Extract the (X, Y) coordinate from the center of the cell holding the provided text.  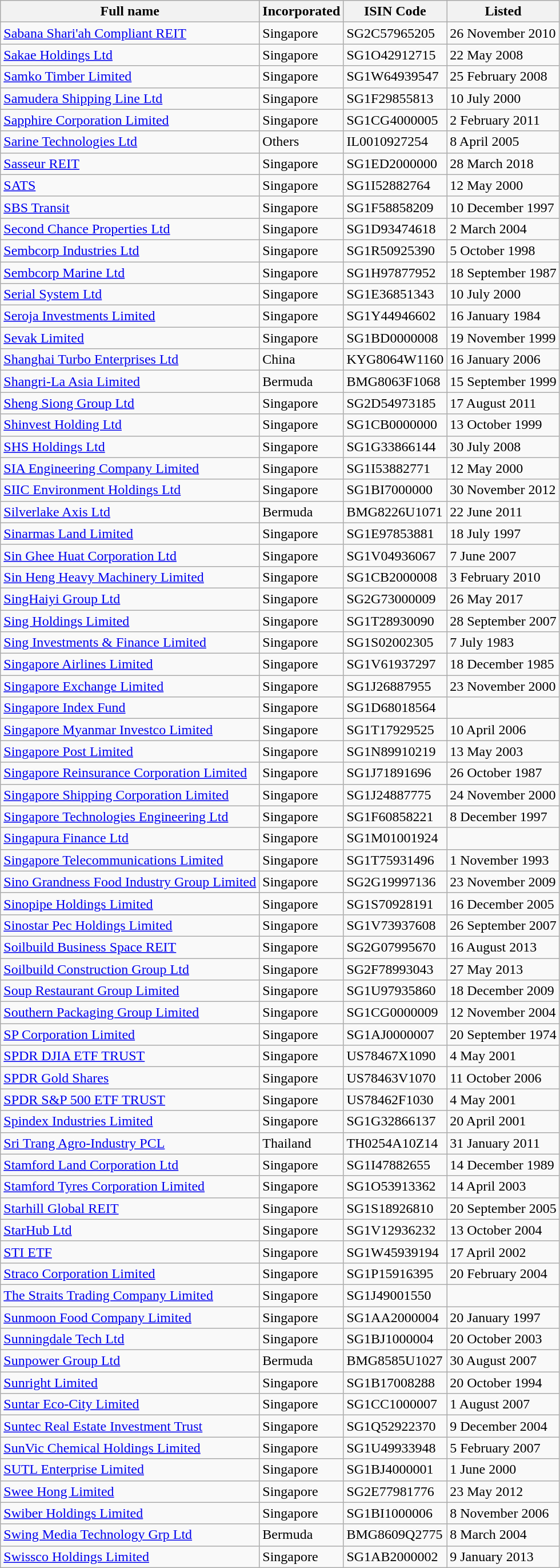
5 February 2007 (503, 1448)
Suntec Real Estate Investment Trust (130, 1426)
Swiber Holdings Limited (130, 1513)
7 July 1983 (503, 643)
8 December 1997 (503, 817)
Singapore Shipping Corporation Limited (130, 795)
19 November 1999 (503, 338)
SG1J24887775 (395, 795)
Sabana Shari'ah Compliant REIT (130, 33)
Singapore Post Limited (130, 751)
Sing Investments & Finance Limited (130, 643)
31 January 2011 (503, 1143)
Swee Hong Limited (130, 1491)
Shinvest Holding Ltd (130, 425)
SG1N89910219 (395, 751)
Starhill Global REIT (130, 1208)
14 April 2003 (503, 1187)
Shangri-La Asia Limited (130, 381)
Sembcorp Marine Ltd (130, 273)
BMG8226U1071 (395, 512)
SG1O42912715 (395, 55)
SG1CG0000009 (395, 1013)
The Straits Trading Company Limited (130, 1295)
9 December 2004 (503, 1426)
5 October 1998 (503, 250)
16 January 1984 (503, 316)
Serial System Ltd (130, 295)
16 December 2005 (503, 904)
SG1Q52922370 (395, 1426)
SG1D68018564 (395, 708)
Stamford Tyres Corporation Limited (130, 1187)
Swissco Holdings Limited (130, 1557)
SG1I52882764 (395, 185)
SG1CG4000005 (395, 120)
30 November 2012 (503, 490)
26 October 1987 (503, 773)
US78462F1030 (395, 1100)
Shanghai Turbo Enterprises Ltd (130, 360)
Seroja Investments Limited (130, 316)
SG1I53882771 (395, 468)
China (302, 360)
SG1AA2000004 (395, 1317)
Singapore Myanmar Investco Limited (130, 730)
Sunningdale Tech Ltd (130, 1339)
BMG8609Q2775 (395, 1535)
Silverlake Axis Ltd (130, 512)
Listed (503, 11)
Second Chance Properties Ltd (130, 229)
Sing Holdings Limited (130, 620)
SG1BI1000006 (395, 1513)
SG1CB2000008 (395, 577)
18 September 1987 (503, 273)
26 September 2007 (503, 925)
SG1I47882655 (395, 1165)
StarHub Ltd (130, 1230)
27 May 2013 (503, 969)
BMG8063F1068 (395, 381)
11 October 2006 (503, 1078)
10 April 2006 (503, 730)
Soilbuild Business Space REIT (130, 947)
BMG8585U1027 (395, 1361)
Singapura Finance Ltd (130, 838)
SG1AJ0000007 (395, 1034)
SPDR S&P 500 ETF TRUST (130, 1100)
26 May 2017 (503, 599)
20 September 2005 (503, 1208)
SG1AB2000002 (395, 1557)
SIA Engineering Company Limited (130, 468)
30 July 2008 (503, 447)
SPDR DJIA ETF TRUST (130, 1056)
SG1Y44946602 (395, 316)
SG1BJ4000001 (395, 1470)
SG1T28930090 (395, 620)
SG1BI7000000 (395, 490)
Spindex Industries Limited (130, 1121)
Sakae Holdings Ltd (130, 55)
Sino Grandness Food Industry Group Limited (130, 882)
18 July 1997 (503, 534)
SATS (130, 185)
Sinopipe Holdings Limited (130, 904)
SG1G32866137 (395, 1121)
Sembcorp Industries Ltd (130, 250)
SG1E36851343 (395, 295)
SBS Transit (130, 207)
10 December 1997 (503, 207)
13 October 1999 (503, 425)
SG1B17008288 (395, 1383)
Samudera Shipping Line Ltd (130, 98)
2 March 2004 (503, 229)
SG1U97935860 (395, 991)
SG1S70928191 (395, 904)
Singapore Index Fund (130, 708)
20 October 2003 (503, 1339)
SunVic Chemical Holdings Limited (130, 1448)
SG1D93474618 (395, 229)
Straco Corporation Limited (130, 1273)
Sevak Limited (130, 338)
Sunpower Group Ltd (130, 1361)
22 June 2011 (503, 512)
17 April 2002 (503, 1252)
28 September 2007 (503, 620)
Singapore Telecommunications Limited (130, 860)
SG1F60858221 (395, 817)
20 January 1997 (503, 1317)
8 November 2006 (503, 1513)
SG1CC1000007 (395, 1404)
SG1G33866144 (395, 447)
SG2D54973185 (395, 403)
SG1F29855813 (395, 98)
US78467X1090 (395, 1056)
SG1S02002305 (395, 643)
SG1U49933948 (395, 1448)
1 November 1993 (503, 860)
SG1J71891696 (395, 773)
SG1BD0000008 (395, 338)
IL0010927254 (395, 142)
SG2F78993043 (395, 969)
SHS Holdings Ltd (130, 447)
SP Corporation Limited (130, 1034)
SG1J49001550 (395, 1295)
SG1V73937608 (395, 925)
17 August 2011 (503, 403)
1 August 2007 (503, 1404)
Sin Heng Heavy Machinery Limited (130, 577)
TH0254A10Z14 (395, 1143)
Singapore Reinsurance Corporation Limited (130, 773)
Sunmoon Food Company Limited (130, 1317)
9 January 2013 (503, 1557)
SG1R50925390 (395, 250)
Swing Media Technology Grp Ltd (130, 1535)
Southern Packaging Group Limited (130, 1013)
Sapphire Corporation Limited (130, 120)
Sasseur REIT (130, 164)
SG1P15916395 (395, 1273)
SG1BJ1000004 (395, 1339)
SG2C57965205 (395, 33)
SG1W45939194 (395, 1252)
30 August 2007 (503, 1361)
8 April 2005 (503, 142)
Stamford Land Corporation Ltd (130, 1165)
SG1E97853881 (395, 534)
Suntar Eco-City Limited (130, 1404)
Incorporated (302, 11)
SPDR Gold Shares (130, 1078)
SG1CB0000000 (395, 425)
US78463V1070 (395, 1078)
SG2G73000009 (395, 599)
Samko Timber Limited (130, 77)
SG1V61937297 (395, 664)
Singapore Technologies Engineering Ltd (130, 817)
23 May 2012 (503, 1491)
20 February 2004 (503, 1273)
Soilbuild Construction Group Ltd (130, 969)
1 June 2000 (503, 1470)
SIIC Environment Holdings Ltd (130, 490)
SG1V12936232 (395, 1230)
18 December 2009 (503, 991)
SG2G19997136 (395, 882)
Singapore Exchange Limited (130, 686)
Thailand (302, 1143)
14 December 1989 (503, 1165)
ISIN Code (395, 11)
Sarine Technologies Ltd (130, 142)
Others (302, 142)
13 October 2004 (503, 1230)
12 November 2004 (503, 1013)
16 August 2013 (503, 947)
SG1W64939547 (395, 77)
Soup Restaurant Group Limited (130, 991)
20 September 1974 (503, 1034)
SG1S18926810 (395, 1208)
25 February 2008 (503, 77)
23 November 2009 (503, 882)
8 March 2004 (503, 1535)
SingHaiyi Group Ltd (130, 599)
Sunright Limited (130, 1383)
SG2E77981776 (395, 1491)
SUTL Enterprise Limited (130, 1470)
Sheng Siong Group Ltd (130, 403)
SG1O53913362 (395, 1187)
3 February 2010 (503, 577)
SG1V04936067 (395, 555)
Sin Ghee Huat Corporation Ltd (130, 555)
28 March 2018 (503, 164)
18 December 1985 (503, 664)
16 January 2006 (503, 360)
20 October 1994 (503, 1383)
Sinarmas Land Limited (130, 534)
KYG8064W1160 (395, 360)
7 June 2007 (503, 555)
20 April 2001 (503, 1121)
Singapore Airlines Limited (130, 664)
Sri Trang Agro-Industry PCL (130, 1143)
22 May 2008 (503, 55)
STI ETF (130, 1252)
SG1T75931496 (395, 860)
SG1J26887955 (395, 686)
26 November 2010 (503, 33)
24 November 2000 (503, 795)
23 November 2000 (503, 686)
SG2G07995670 (395, 947)
SG1F58858209 (395, 207)
13 May 2003 (503, 751)
Full name (130, 11)
SG1M01001924 (395, 838)
2 February 2011 (503, 120)
Sinostar Pec Holdings Limited (130, 925)
15 September 1999 (503, 381)
SG1ED2000000 (395, 164)
SG1H97877952 (395, 273)
SG1T17929525 (395, 730)
